Return the [X, Y] coordinate for the center point of the cell that contains the specified text.  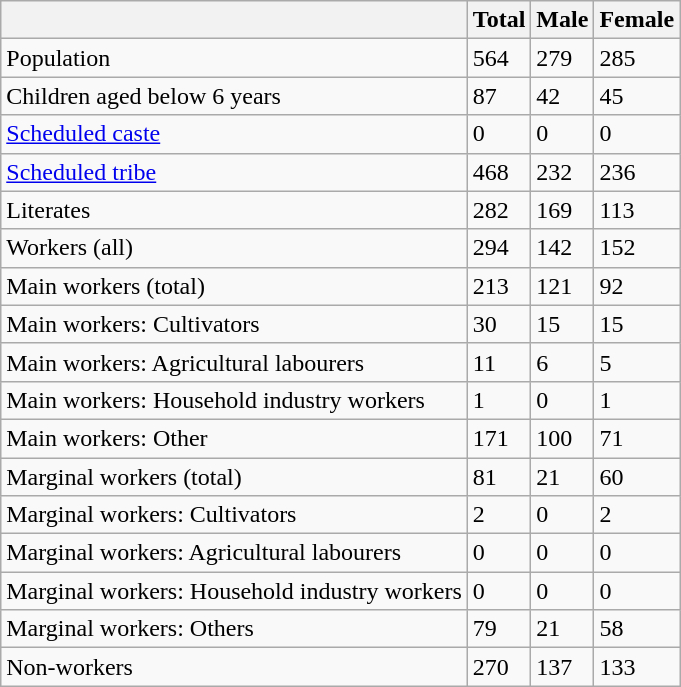
Marginal workers: Household industry workers [234, 591]
100 [562, 438]
42 [562, 96]
152 [637, 248]
Literates [234, 210]
71 [637, 438]
Main workers (total) [234, 286]
270 [499, 667]
81 [499, 477]
Female [637, 20]
Marginal workers: Agricultural labourers [234, 553]
79 [499, 629]
Male [562, 20]
169 [562, 210]
Main workers: Household industry workers [234, 400]
45 [637, 96]
468 [499, 172]
279 [562, 58]
Population [234, 58]
11 [499, 362]
213 [499, 286]
171 [499, 438]
6 [562, 362]
142 [562, 248]
60 [637, 477]
Main workers: Other [234, 438]
Non-workers [234, 667]
Marginal workers: Cultivators [234, 515]
Main workers: Cultivators [234, 324]
Scheduled caste [234, 134]
564 [499, 58]
137 [562, 667]
285 [637, 58]
113 [637, 210]
87 [499, 96]
133 [637, 667]
Total [499, 20]
Marginal workers: Others [234, 629]
58 [637, 629]
92 [637, 286]
Scheduled tribe [234, 172]
30 [499, 324]
294 [499, 248]
236 [637, 172]
5 [637, 362]
121 [562, 286]
232 [562, 172]
Children aged below 6 years [234, 96]
Main workers: Agricultural labourers [234, 362]
Marginal workers (total) [234, 477]
282 [499, 210]
Workers (all) [234, 248]
